Pinpoint the cell where the given text exists, returning its [x, y] midpoint coordinate. 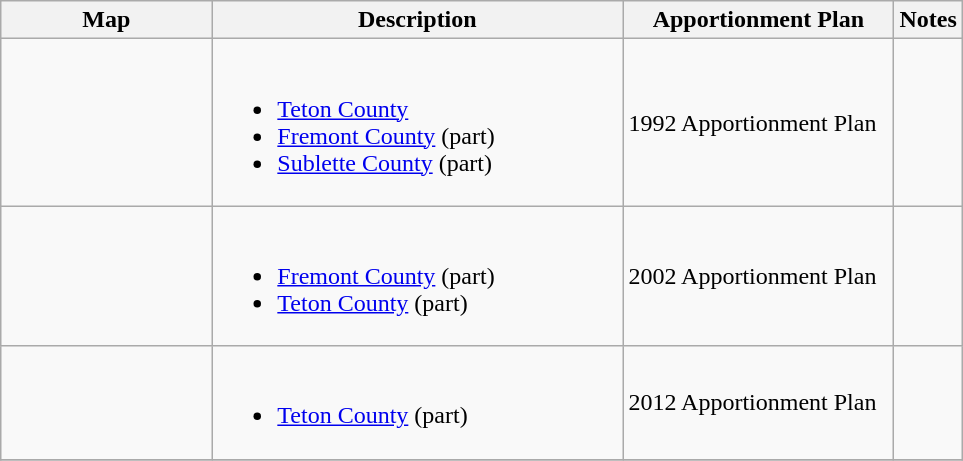
Description [418, 20]
Notes [928, 20]
1992 Apportionment Plan [758, 122]
Map [106, 20]
Fremont County (part)Teton County (part) [418, 276]
Teton County (part) [418, 402]
2002 Apportionment Plan [758, 276]
Apportionment Plan [758, 20]
Teton CountyFremont County (part)Sublette County (part) [418, 122]
2012 Apportionment Plan [758, 402]
